Return (x, y) of the center of cell containing provided text 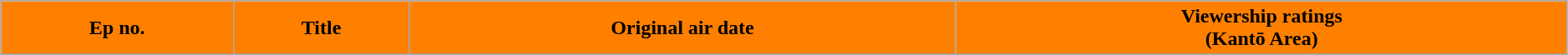
Viewership ratings(Kantō Area) (1261, 28)
Title (322, 28)
Original air date (683, 28)
Ep no. (117, 28)
